Detect which cell encompasses the target text, then output its (x, y) center coordinate. 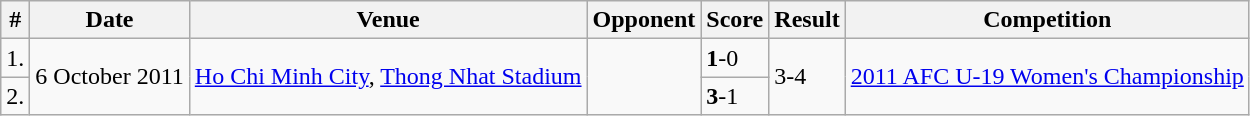
Date (110, 20)
# (16, 20)
3-4 (807, 77)
Competition (1047, 20)
1-0 (735, 58)
3-1 (735, 96)
2011 AFC U-19 Women's Championship (1047, 77)
Result (807, 20)
Ho Chi Minh City, Thong Nhat Stadium (388, 77)
Venue (388, 20)
Score (735, 20)
Opponent (644, 20)
1. (16, 58)
2. (16, 96)
6 October 2011 (110, 77)
